From the cell containing the given text, extract its center point as [x, y] coordinate. 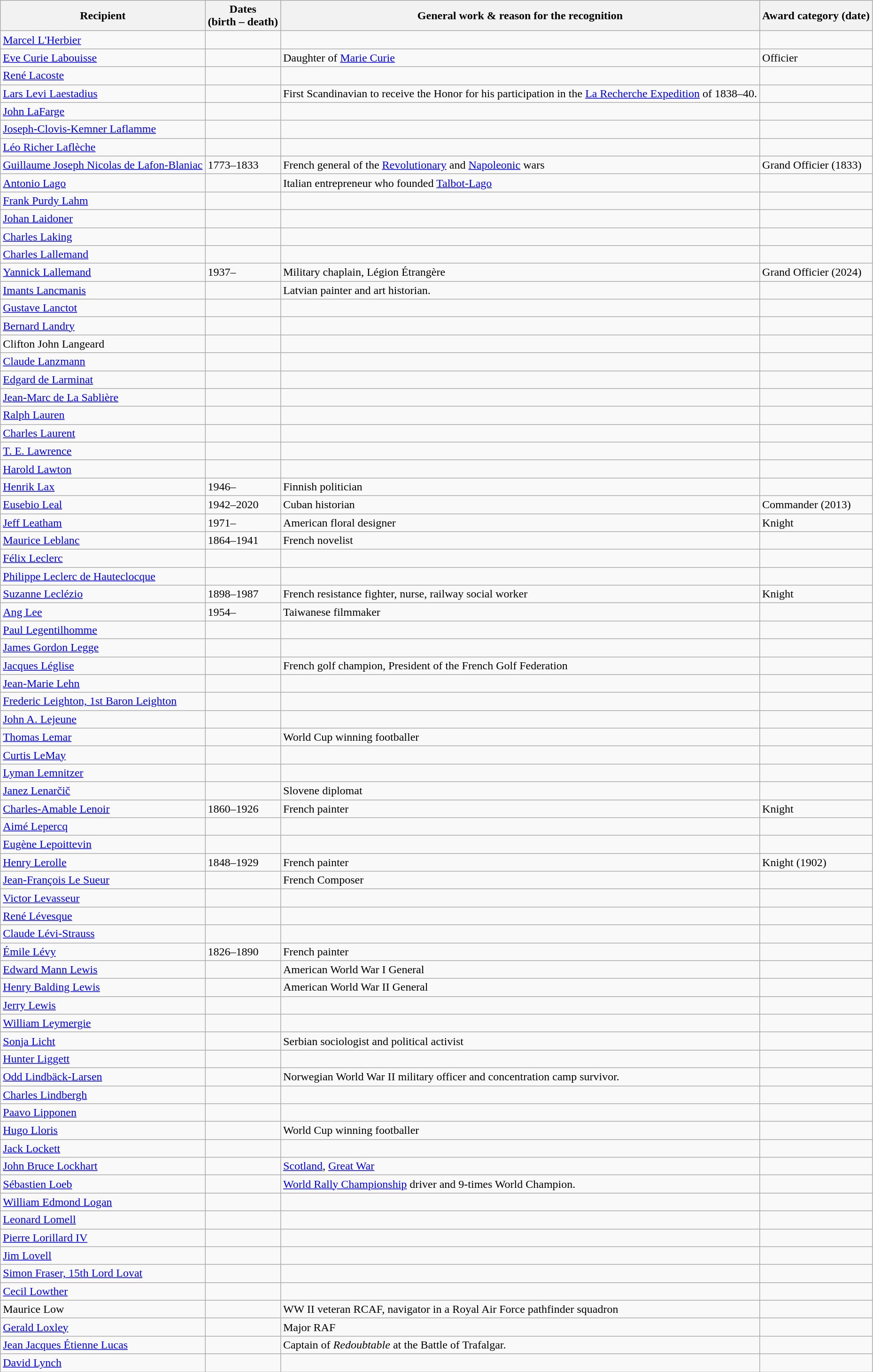
Military chaplain, Légion Étrangère [520, 272]
Jean Jacques Étienne Lucas [103, 1345]
David Lynch [103, 1363]
Joseph-Clovis-Kemner Laflamme [103, 129]
John A. Lejeune [103, 719]
Grand Officier (2024) [816, 272]
Harold Lawton [103, 469]
Clifton John Langeard [103, 344]
1946– [243, 487]
American World War II General [520, 987]
Frank Purdy Lahm [103, 201]
Taiwanese filmmaker [520, 612]
Latvian painter and art historian. [520, 290]
Simon Fraser, 15th Lord Lovat [103, 1273]
Jacques Léglise [103, 666]
Charles Lallemand [103, 255]
French novelist [520, 541]
Janez Lenarčič [103, 791]
1860–1926 [243, 808]
Victor Levasseur [103, 898]
Maurice Leblanc [103, 541]
Marcel L'Herbier [103, 40]
Daughter of Marie Curie [520, 58]
Charles Laurent [103, 433]
American World War I General [520, 969]
French general of the Revolutionary and Napoleonic wars [520, 165]
Ralph Lauren [103, 415]
Grand Officier (1833) [816, 165]
Antonio Lago [103, 183]
First Scandinavian to receive the Honor for his participation in the La Recherche Expedition of 1838–40. [520, 93]
Eusebio Leal [103, 504]
Lyman Lemnitzer [103, 773]
Finnish politician [520, 487]
Claude Lanzmann [103, 362]
1826–1890 [243, 952]
Slovene diplomat [520, 791]
Lars Levi Laestadius [103, 93]
1937– [243, 272]
Imants Lancmanis [103, 290]
Guillaume Joseph Nicolas de Lafon-Blaniac [103, 165]
Charles Lindbergh [103, 1095]
1773–1833 [243, 165]
Léo Richer Laflèche [103, 147]
Paul Legentilhomme [103, 630]
Aimé Lepercq [103, 827]
Captain of Redoubtable at the Battle of Trafalgar. [520, 1345]
French Composer [520, 880]
WW II veteran RCAF, navigator in a Royal Air Force pathfinder squadron [520, 1309]
Edgard de Larminat [103, 380]
Félix Leclerc [103, 558]
Jeff Leatham [103, 523]
Henrik Lax [103, 487]
General work & reason for the recognition [520, 16]
Norwegian World War II military officer and concentration camp survivor. [520, 1077]
T. E. Lawrence [103, 451]
Dates(birth – death) [243, 16]
Hugo Lloris [103, 1131]
Johan Laidoner [103, 218]
Thomas Lemar [103, 737]
Claude Lévi-Strauss [103, 934]
Leonard Lomell [103, 1220]
Serbian sociologist and political activist [520, 1041]
Sébastien Loeb [103, 1184]
1954– [243, 612]
Eve Curie Labouisse [103, 58]
John LaFarge [103, 111]
Hunter Liggett [103, 1059]
Jean-Marc de La Sablière [103, 397]
Edward Mann Lewis [103, 969]
French golf champion, President of the French Golf Federation [520, 666]
Gerald Loxley [103, 1327]
1898–1987 [243, 594]
1942–2020 [243, 504]
William Leymergie [103, 1023]
Émile Lévy [103, 952]
Suzanne Leclézio [103, 594]
Paavo Lipponen [103, 1113]
Jack Lockett [103, 1148]
American floral designer [520, 523]
Sonja Licht [103, 1041]
Philippe Leclerc de Hauteclocque [103, 576]
James Gordon Legge [103, 648]
Pierre Lorillard IV [103, 1238]
Italian entrepreneur who founded Talbot-Lago [520, 183]
Curtis LeMay [103, 755]
Jean-François Le Sueur [103, 880]
William Edmond Logan [103, 1202]
Eugène Lepoittevin [103, 845]
Bernard Landry [103, 326]
Jim Lovell [103, 1256]
Ang Lee [103, 612]
1971– [243, 523]
Recipient [103, 16]
Knight (1902) [816, 862]
Major RAF [520, 1327]
Gustave Lanctot [103, 308]
Jerry Lewis [103, 1005]
René Lévesque [103, 916]
René Lacoste [103, 76]
Cecil Lowther [103, 1291]
Odd Lindbäck-Larsen [103, 1077]
Award category (date) [816, 16]
Henry Balding Lewis [103, 987]
1848–1929 [243, 862]
Charles Laking [103, 236]
French resistance fighter, nurse, railway social worker [520, 594]
World Rally Championship driver and 9-times World Champion. [520, 1184]
Commander (2013) [816, 504]
1864–1941 [243, 541]
Officier [816, 58]
Scotland, Great War [520, 1166]
Maurice Low [103, 1309]
Frederic Leighton, 1st Baron Leighton [103, 701]
Charles-Amable Lenoir [103, 808]
John Bruce Lockhart [103, 1166]
Cuban historian [520, 504]
Yannick Lallemand [103, 272]
Jean-Marie Lehn [103, 683]
Henry Lerolle [103, 862]
